For the text-containing cell, return its midpoint in [x, y] coordinate format. 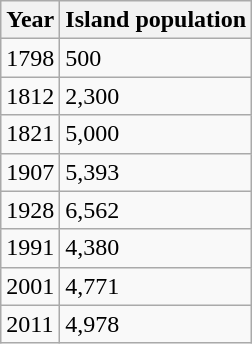
4,978 [156, 324]
5,000 [156, 134]
500 [156, 58]
1928 [30, 210]
6,562 [156, 210]
2,300 [156, 96]
1907 [30, 172]
1798 [30, 58]
1812 [30, 96]
5,393 [156, 172]
2011 [30, 324]
2001 [30, 286]
4,771 [156, 286]
1991 [30, 248]
Year [30, 20]
4,380 [156, 248]
1821 [30, 134]
Island population [156, 20]
